Find where the given text appears and provide that cell's center as [X, Y] coordinate. 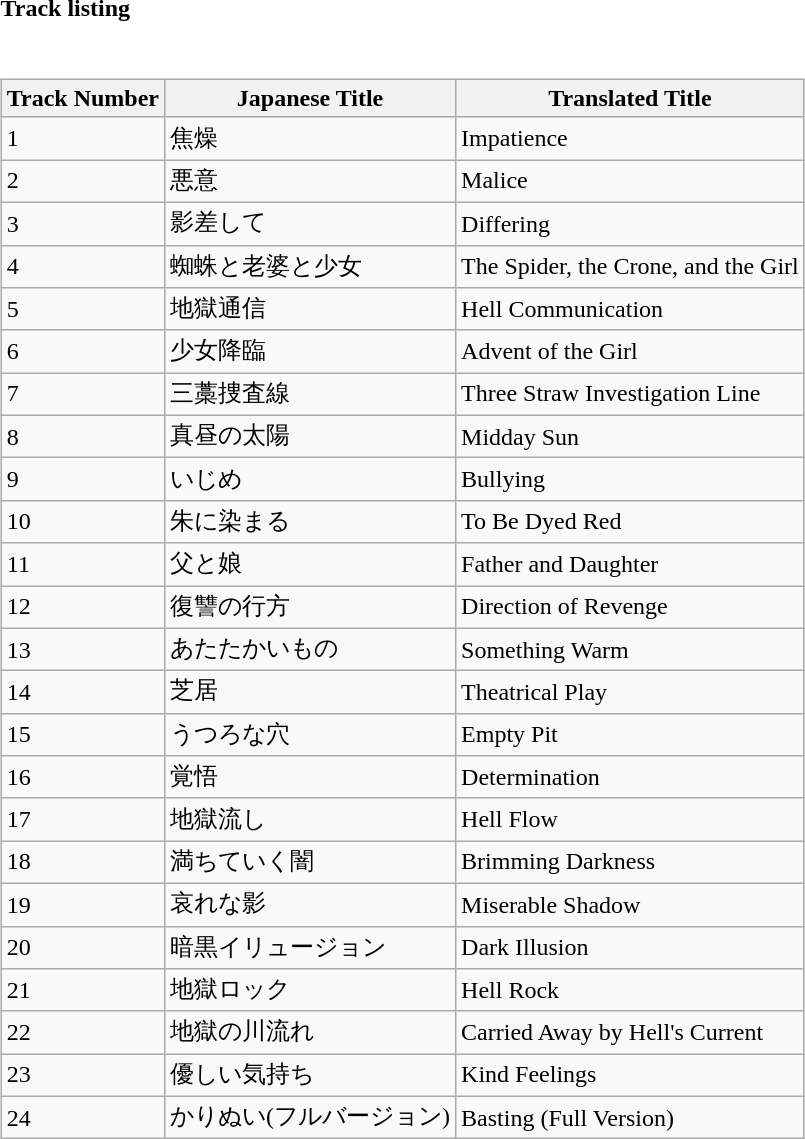
復讐の行方 [310, 608]
Hell Communication [630, 310]
満ちていく闇 [310, 862]
うつろな穴 [310, 734]
あたたかいもの [310, 650]
蜘蛛と老婆と少女 [310, 266]
Translated Title [630, 98]
16 [82, 778]
1 [82, 138]
19 [82, 904]
21 [82, 990]
Bullying [630, 480]
Hell Rock [630, 990]
Impatience [630, 138]
Dark Illusion [630, 948]
Carried Away by Hell's Current [630, 1032]
To Be Dyed Red [630, 522]
Determination [630, 778]
暗黒イリュージョン [310, 948]
影差して [310, 224]
哀れな影 [310, 904]
Theatrical Play [630, 692]
12 [82, 608]
Basting (Full Version) [630, 1118]
Brimming Darkness [630, 862]
覚悟 [310, 778]
Something Warm [630, 650]
24 [82, 1118]
真昼の太陽 [310, 436]
Direction of Revenge [630, 608]
10 [82, 522]
少女降臨 [310, 352]
15 [82, 734]
地獄の川流れ [310, 1032]
Father and Daughter [630, 564]
Empty Pit [630, 734]
Differing [630, 224]
Kind Feelings [630, 1076]
地獄ロック [310, 990]
Advent of the Girl [630, 352]
23 [82, 1076]
Midday Sun [630, 436]
父と娘 [310, 564]
Track Number [82, 98]
13 [82, 650]
朱に染まる [310, 522]
8 [82, 436]
三藁捜査線 [310, 394]
Hell Flow [630, 820]
18 [82, 862]
かりぬい(フルバージョン) [310, 1118]
4 [82, 266]
7 [82, 394]
3 [82, 224]
14 [82, 692]
地獄通信 [310, 310]
いじめ [310, 480]
2 [82, 182]
11 [82, 564]
6 [82, 352]
芝居 [310, 692]
The Spider, the Crone, and the Girl [630, 266]
Malice [630, 182]
優しい気持ち [310, 1076]
20 [82, 948]
悪意 [310, 182]
Three Straw Investigation Line [630, 394]
Japanese Title [310, 98]
焦燥 [310, 138]
Miserable Shadow [630, 904]
9 [82, 480]
22 [82, 1032]
地獄流し [310, 820]
17 [82, 820]
5 [82, 310]
